Detect which cell encompasses the target text, then output its [x, y] center coordinate. 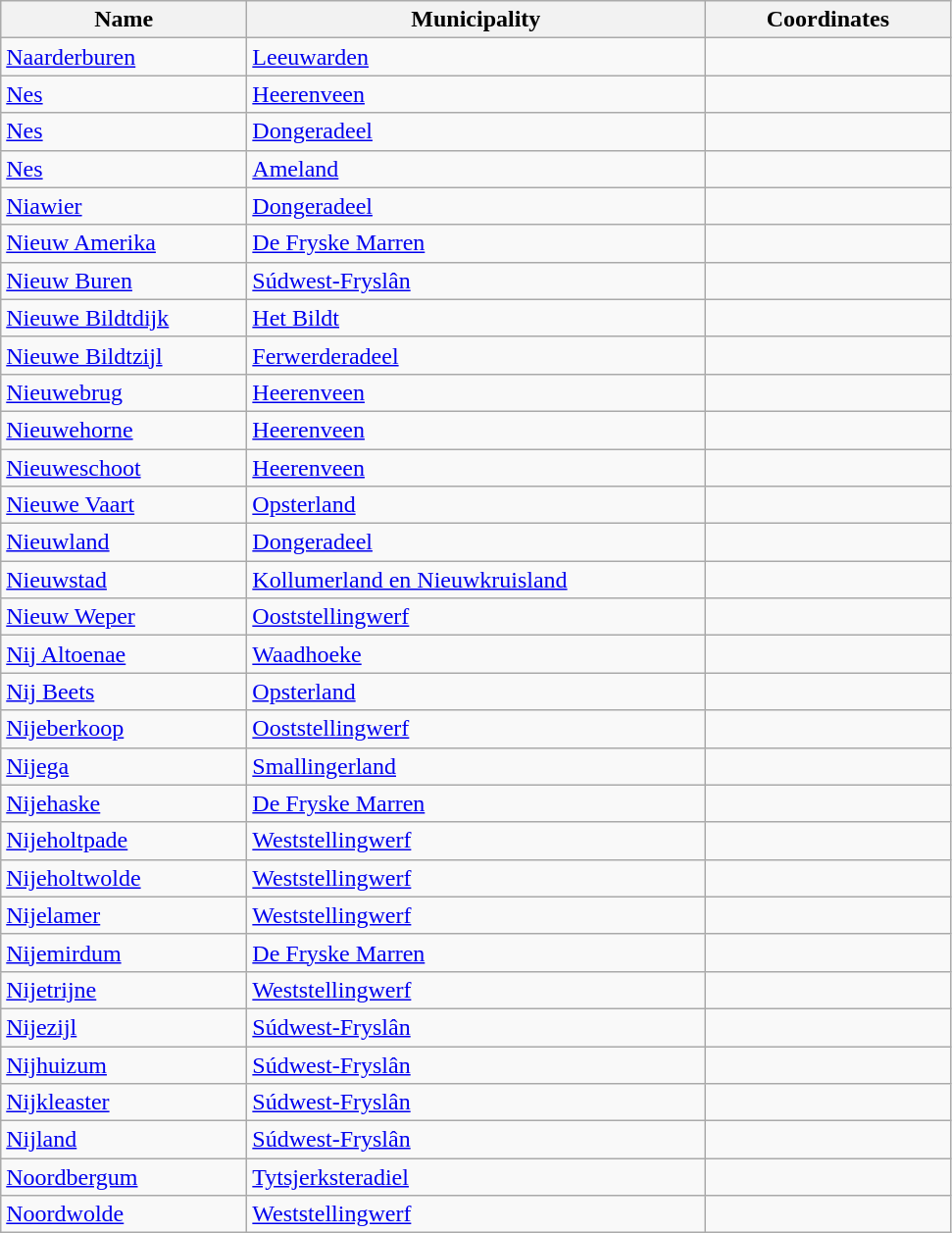
Waadhoeke [476, 654]
Nijeberkoop [124, 729]
Nieuwland [124, 542]
Kollumerland en Nieuwkruisland [476, 580]
Nieuw Amerika [124, 243]
Nijemirdum [124, 952]
Nieuwe Bildtzijl [124, 355]
Niawier [124, 206]
Nijeholtpade [124, 841]
Nieuwe Bildtdijk [124, 318]
Nijhuizum [124, 1064]
Nij Altoenae [124, 654]
Tytsjerksteradiel [476, 1177]
Nij Beets [124, 692]
Ameland [476, 169]
Nieuwebrug [124, 392]
Nijega [124, 766]
Nieuwstad [124, 580]
Nieuwe Vaart [124, 505]
Noordwolde [124, 1214]
Noordbergum [124, 1177]
Nijeholtwolde [124, 878]
Leeuwarden [476, 57]
Nijelamer [124, 915]
Nieuw Buren [124, 281]
Het Bildt [476, 318]
Nieuw Weper [124, 617]
Nijezijl [124, 1027]
Name [124, 20]
Nijland [124, 1140]
Nieuweschoot [124, 468]
Coordinates [827, 20]
Naarderburen [124, 57]
Nijehaske [124, 803]
Nijkleaster [124, 1103]
Smallingerland [476, 766]
Municipality [476, 20]
Nijetrijne [124, 990]
Nieuwehorne [124, 430]
Ferwerderadeel [476, 355]
